For the text-containing cell, return its midpoint in [x, y] coordinate format. 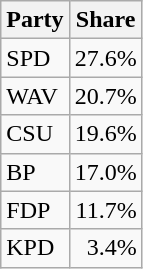
FDP [35, 210]
3.4% [106, 248]
17.0% [106, 172]
27.6% [106, 58]
WAV [35, 96]
20.7% [106, 96]
SPD [35, 58]
19.6% [106, 134]
KPD [35, 248]
CSU [35, 134]
Share [106, 20]
BP [35, 172]
11.7% [106, 210]
Party [35, 20]
